Identify which cell holds the provided text, then report its [x, y] central coordinate. 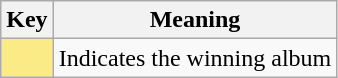
Key [27, 20]
Meaning [195, 20]
Indicates the winning album [195, 58]
